Scan for the cell matching the given text and deliver its (x, y) coordinate at center. 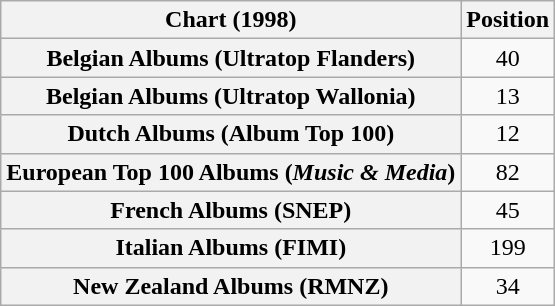
199 (508, 248)
Italian Albums (FIMI) (231, 248)
12 (508, 134)
New Zealand Albums (RMNZ) (231, 286)
Position (508, 20)
Belgian Albums (Ultratop Flanders) (231, 58)
40 (508, 58)
Belgian Albums (Ultratop Wallonia) (231, 96)
82 (508, 172)
Dutch Albums (Album Top 100) (231, 134)
French Albums (SNEP) (231, 210)
34 (508, 286)
45 (508, 210)
European Top 100 Albums (Music & Media) (231, 172)
Chart (1998) (231, 20)
13 (508, 96)
